Provide the [X, Y] coordinate of the cell's center where the given text is located.  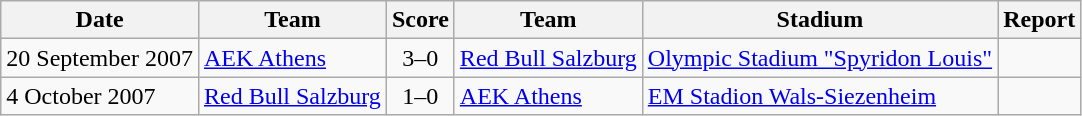
4 October 2007 [100, 96]
Report [1040, 20]
Score [420, 20]
Date [100, 20]
EM Stadion Wals-Siezenheim [820, 96]
Olympic Stadium "Spyridon Louis" [820, 58]
20 September 2007 [100, 58]
3–0 [420, 58]
1–0 [420, 96]
Stadium [820, 20]
